Return (x, y) of the center of cell containing provided text 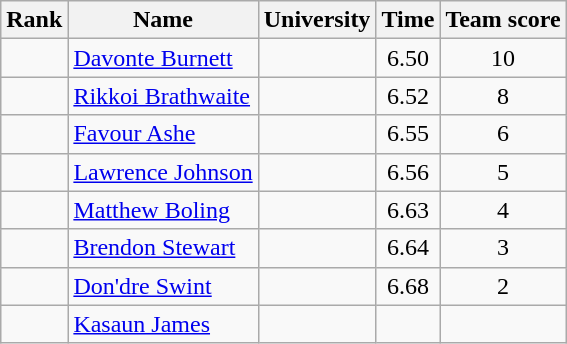
6.68 (408, 286)
Matthew Boling (163, 210)
Rikkoi Brathwaite (163, 96)
6.64 (408, 248)
6.63 (408, 210)
5 (503, 172)
6.52 (408, 96)
University (317, 20)
Team score (503, 20)
Lawrence Johnson (163, 172)
Brendon Stewart (163, 248)
Kasaun James (163, 324)
6.55 (408, 134)
Don'dre Swint (163, 286)
8 (503, 96)
2 (503, 286)
Time (408, 20)
Davonte Burnett (163, 58)
6.56 (408, 172)
6 (503, 134)
3 (503, 248)
Rank (34, 20)
4 (503, 210)
10 (503, 58)
6.50 (408, 58)
Favour Ashe (163, 134)
Name (163, 20)
